Detect which cell encompasses the target text, then output its [X, Y] center coordinate. 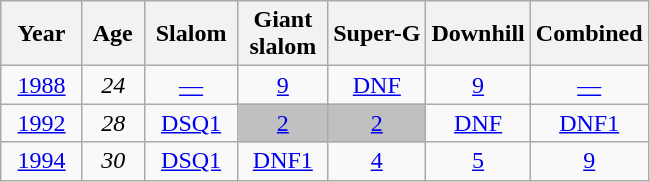
4 [377, 161]
Combined [589, 34]
5 [478, 161]
28 [113, 123]
24 [113, 85]
Age [113, 34]
1994 [42, 161]
Downhill [478, 34]
Giant slalom [283, 34]
Slalom [191, 34]
30 [113, 161]
1992 [42, 123]
1988 [42, 85]
Super-G [377, 34]
Year [42, 34]
